Identify which cell holds the provided text, then report its [X, Y] central coordinate. 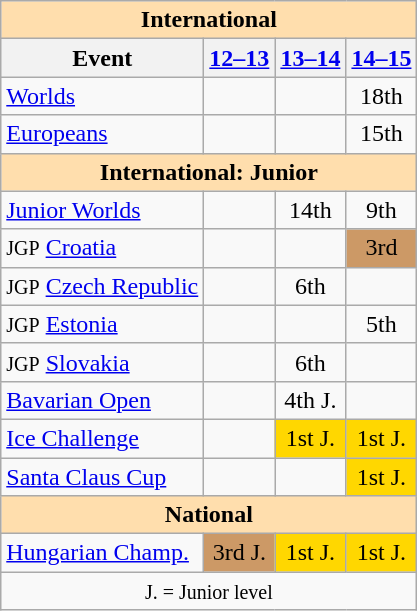
JGP Croatia [102, 248]
9th [382, 210]
14th [310, 210]
Bavarian Open [102, 400]
13–14 [310, 58]
Worlds [102, 96]
J. = Junior level [209, 591]
Ice Challenge [102, 438]
3rd J. [240, 553]
5th [382, 324]
18th [382, 96]
Europeans [102, 134]
14–15 [382, 58]
Junior Worlds [102, 210]
15th [382, 134]
JGP Slovakia [102, 362]
JGP Estonia [102, 324]
3rd [382, 248]
12–13 [240, 58]
4th J. [310, 400]
National [209, 515]
Santa Claus Cup [102, 477]
International [209, 20]
Hungarian Champ. [102, 553]
JGP Czech Republic [102, 286]
Event [102, 58]
International: Junior [209, 172]
